Identify which cell holds the provided text, then report its [X, Y] central coordinate. 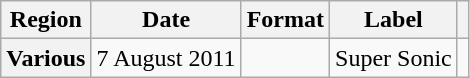
7 August 2011 [166, 58]
Date [166, 20]
Various [46, 58]
Super Sonic [394, 58]
Format [285, 20]
Region [46, 20]
Label [394, 20]
